Extract the (X, Y) coordinate from the center of the cell holding the provided text.  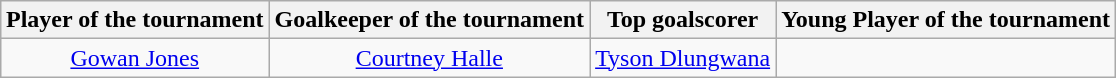
Player of the tournament (134, 20)
Young Player of the tournament (946, 20)
Goalkeeper of the tournament (430, 20)
Tyson Dlungwana (683, 58)
Gowan Jones (134, 58)
Top goalscorer (683, 20)
Courtney Halle (430, 58)
